Return the [x, y] coordinate for the center point of the cell that contains the specified text.  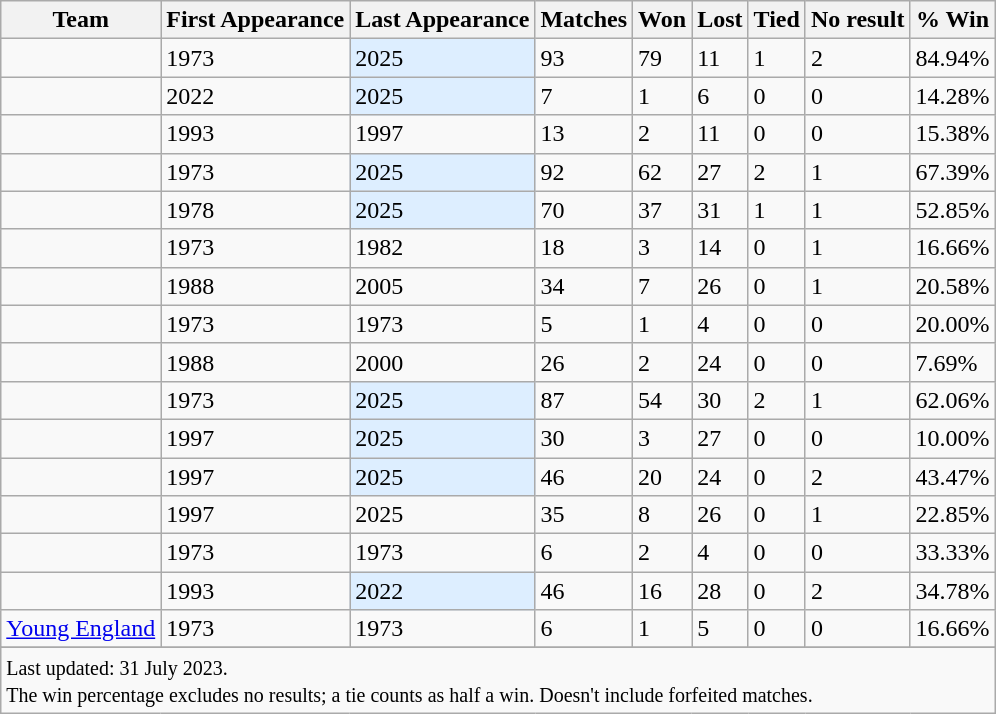
14.28% [952, 96]
No result [858, 20]
92 [584, 172]
34 [584, 286]
Last updated: 31 July 2023.The win percentage excludes no results; a tie counts as half a win. Doesn't include forfeited matches. [498, 680]
2000 [442, 362]
79 [662, 58]
62 [662, 172]
87 [584, 400]
1978 [256, 210]
14 [720, 248]
Lost [720, 20]
20 [662, 477]
Won [662, 20]
First Appearance [256, 20]
70 [584, 210]
84.94% [952, 58]
1982 [442, 248]
Matches [584, 20]
15.38% [952, 134]
10.00% [952, 438]
22.85% [952, 515]
Tied [776, 20]
Last Appearance [442, 20]
37 [662, 210]
20.00% [952, 324]
67.39% [952, 172]
2005 [442, 286]
93 [584, 58]
13 [584, 134]
16 [662, 591]
8 [662, 515]
34.78% [952, 591]
62.06% [952, 400]
7.69% [952, 362]
31 [720, 210]
52.85% [952, 210]
43.47% [952, 477]
Young England [81, 629]
18 [584, 248]
28 [720, 591]
20.58% [952, 286]
33.33% [952, 553]
35 [584, 515]
Team [81, 20]
54 [662, 400]
% Win [952, 20]
